Extract the [X, Y] coordinate from the center of the cell holding the provided text.  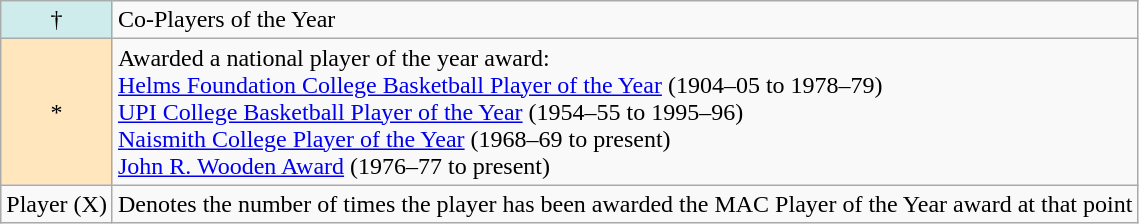
Denotes the number of times the player has been awarded the MAC Player of the Year award at that point [624, 204]
Player (X) [57, 204]
Co-Players of the Year [624, 20]
* [57, 112]
† [57, 20]
